Capture the cell that displays the provided text and extract its [X, Y] central coordinate. 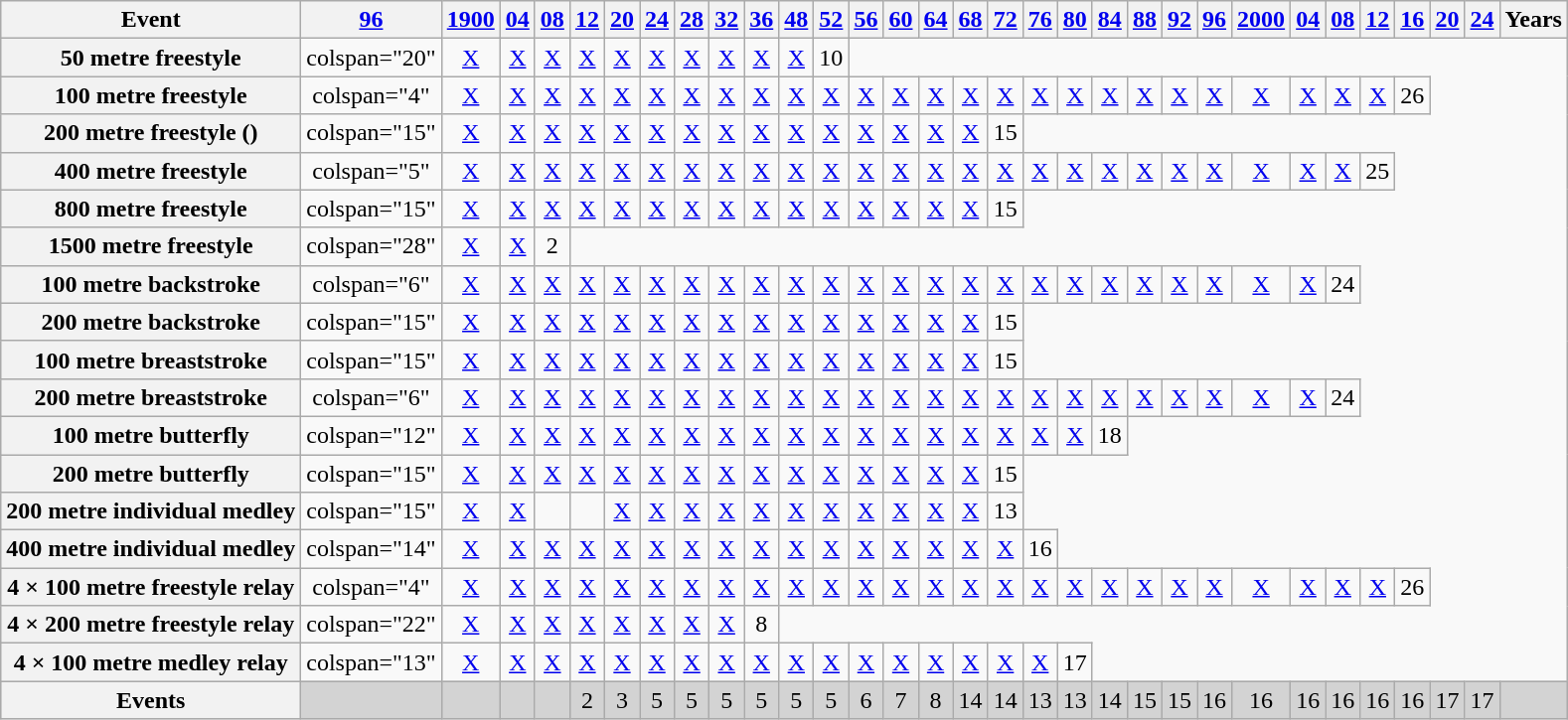
100 metre breaststroke [151, 360]
colspan="22" [372, 625]
200 metre freestyle () [151, 133]
76 [1039, 20]
colspan="13" [372, 662]
4 × 100 metre freestyle relay [151, 587]
2000 [1262, 20]
36 [761, 20]
28 [692, 20]
6 [866, 700]
800 metre freestyle [151, 209]
10 [831, 58]
50 metre freestyle [151, 58]
200 metre backstroke [151, 322]
Event [151, 20]
92 [1178, 20]
4 × 200 metre freestyle relay [151, 625]
400 metre individual medley [151, 549]
32 [727, 20]
1500 metre freestyle [151, 246]
64 [936, 20]
48 [797, 20]
88 [1145, 20]
56 [866, 20]
400 metre freestyle [151, 171]
52 [831, 20]
200 metre breaststroke [151, 397]
Years [1533, 20]
colspan="28" [372, 246]
18 [1109, 435]
100 metre backstroke [151, 284]
200 metre butterfly [151, 474]
7 [900, 700]
68 [970, 20]
72 [1006, 20]
60 [900, 20]
colspan="12" [372, 435]
84 [1109, 20]
3 [622, 700]
colspan="20" [372, 58]
Events [151, 700]
colspan="5" [372, 171]
1900 [471, 20]
100 metre butterfly [151, 435]
colspan="14" [372, 549]
100 metre freestyle [151, 95]
200 metre individual medley [151, 511]
4 × 100 metre medley relay [151, 662]
25 [1377, 171]
80 [1075, 20]
